Extract the (x, y) coordinate from the center of the cell holding the provided text.  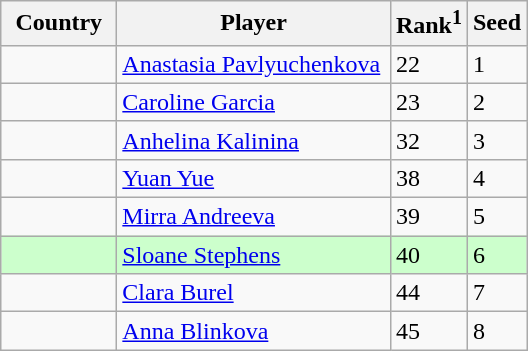
40 (428, 255)
39 (428, 217)
22 (428, 64)
45 (428, 331)
Caroline Garcia (254, 102)
3 (496, 140)
Anhelina Kalinina (254, 140)
Yuan Yue (254, 178)
Anna Blinkova (254, 331)
23 (428, 102)
Seed (496, 24)
Rank1 (428, 24)
Clara Burel (254, 293)
4 (496, 178)
38 (428, 178)
Mirra Andreeva (254, 217)
1 (496, 64)
2 (496, 102)
32 (428, 140)
5 (496, 217)
Player (254, 24)
Sloane Stephens (254, 255)
Anastasia Pavlyuchenkova (254, 64)
6 (496, 255)
8 (496, 331)
44 (428, 293)
Country (59, 24)
7 (496, 293)
